Identify which cell holds the provided text, then report its (X, Y) central coordinate. 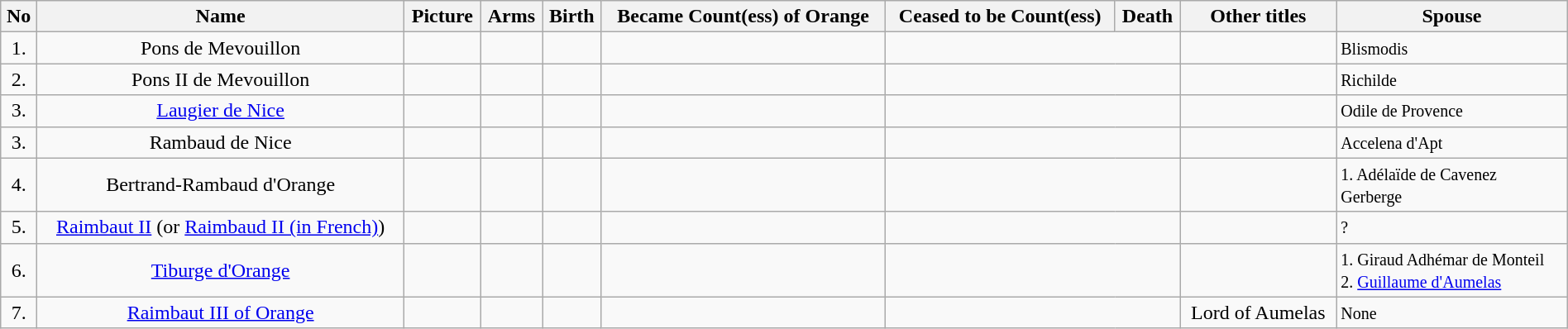
Rambaud de Nice (221, 142)
7. (19, 312)
5. (19, 227)
1. Giraud Adhémar de Monteil2. Guillaume d'Aumelas (1452, 269)
No (19, 17)
Other titles (1259, 17)
Odile de Provence (1452, 111)
Became Count(ess) of Orange (743, 17)
Laugier de Nice (221, 111)
Ceased to be Count(ess) (1000, 17)
Raimbaut II (or Raimbaud II (in French)) (221, 227)
None (1452, 312)
Picture (443, 17)
Lord of Aumelas (1259, 312)
Spouse (1452, 17)
Accelena d'Apt (1452, 142)
1. Adélaïde de CavenezGerberge (1452, 185)
Richilde (1452, 79)
Raimbaut III of Orange (221, 312)
6. (19, 269)
Pons de Mevouillon (221, 48)
Death (1148, 17)
Birth (572, 17)
Bertrand-Rambaud d'Orange (221, 185)
Blismodis (1452, 48)
Name (221, 17)
Tiburge d'Orange (221, 269)
1. (19, 48)
4. (19, 185)
2. (19, 79)
? (1452, 227)
Pons II de Mevouillon (221, 79)
Arms (511, 17)
